From the cell containing the given text, extract its center point as [X, Y] coordinate. 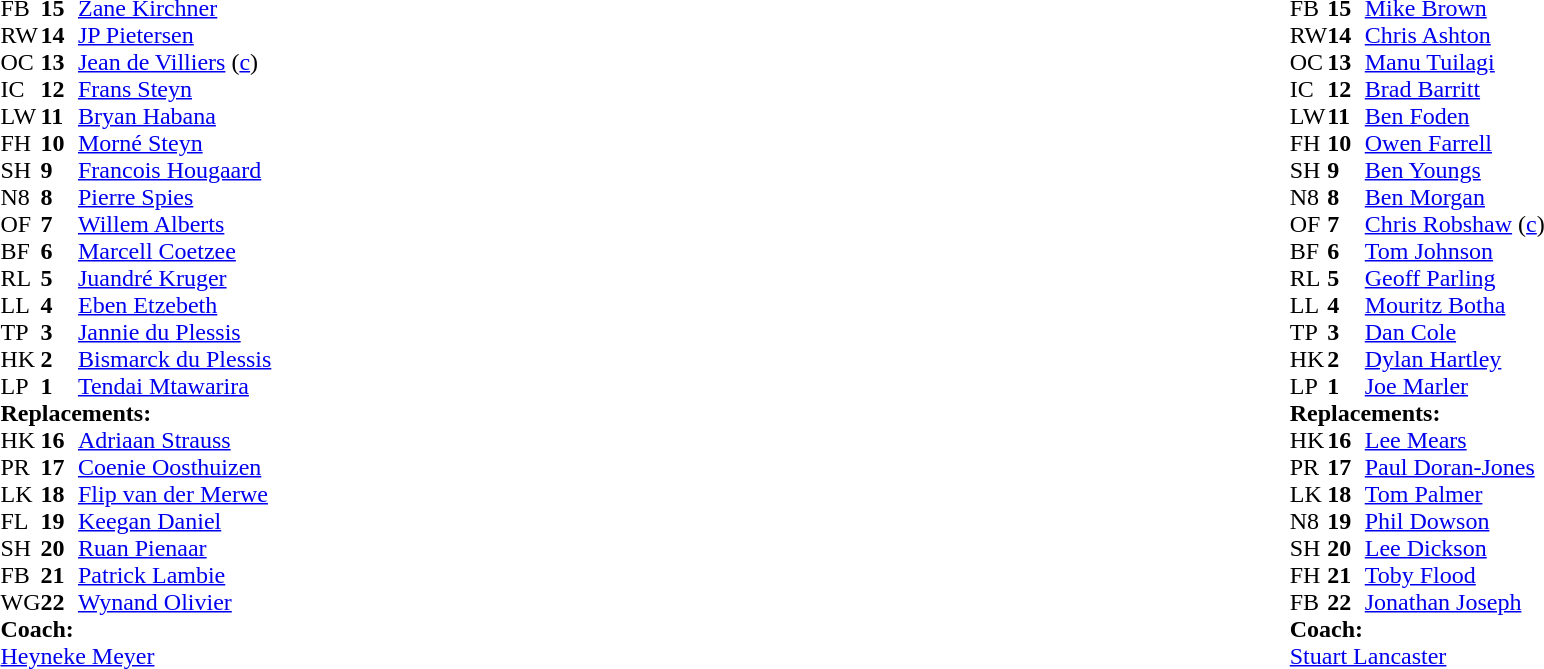
Frans Steyn [174, 90]
Eben Etzebeth [174, 306]
Jean de Villiers (c) [174, 62]
Tendai Mtawarira [174, 386]
Flip van der Merwe [174, 494]
Adriaan Strauss [174, 440]
Marcell Coetzee [174, 252]
WG [20, 602]
Heyneke Meyer [136, 656]
Wynand Olivier [174, 602]
Bryan Habana [174, 116]
Coach: [136, 630]
Pierre Spies [174, 198]
Jannie du Plessis [174, 332]
JP Pietersen [174, 36]
Juandré Kruger [174, 278]
Patrick Lambie [174, 576]
Coenie Oosthuizen [174, 468]
Keegan Daniel [174, 522]
Bismarck du Plessis [174, 360]
Ruan Pienaar [174, 548]
Francois Hougaard [174, 170]
Replacements: [136, 414]
Willem Alberts [174, 224]
Morné Steyn [174, 144]
FL [20, 522]
